Locate the cell with the specified text and output its [X, Y] center coordinate. 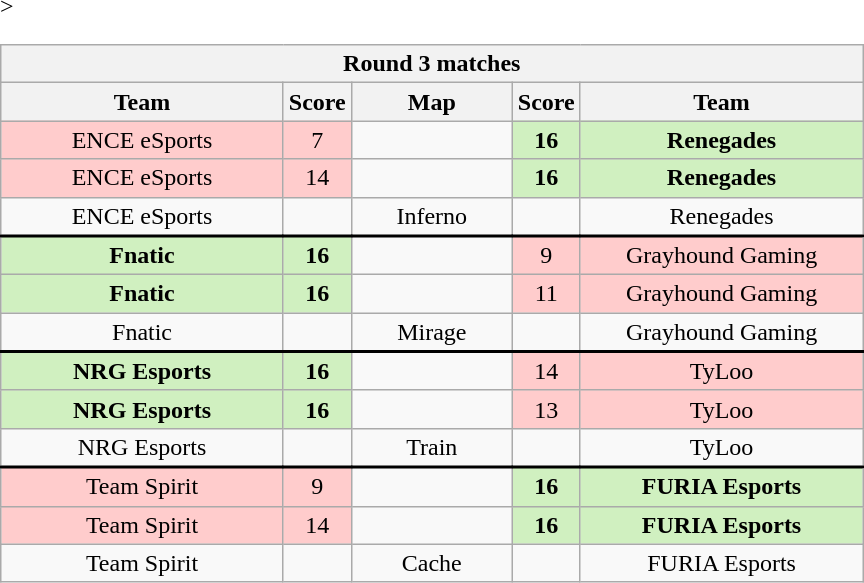
Cache [432, 563]
Mirage [432, 332]
Map [432, 102]
11 [546, 294]
13 [546, 409]
7 [317, 140]
Train [432, 448]
Round 3 matches [432, 64]
Inferno [432, 216]
